From the cell containing the given text, extract its center point as (X, Y) coordinate. 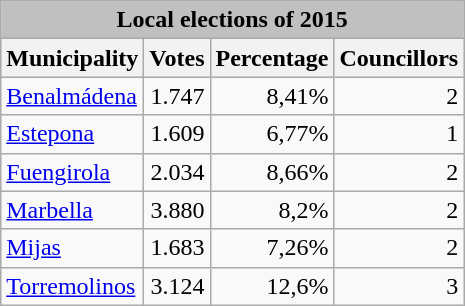
Mijas (72, 248)
Votes (177, 58)
Councillors (399, 58)
3.880 (177, 210)
3.124 (177, 286)
Estepona (72, 134)
1 (399, 134)
1.683 (177, 248)
Percentage (272, 58)
3 (399, 286)
8,66% (272, 172)
7,26% (272, 248)
1.609 (177, 134)
Marbella (72, 210)
Local elections of 2015 (232, 20)
Torremolinos (72, 286)
1.747 (177, 96)
6,77% (272, 134)
Fuengirola (72, 172)
Municipality (72, 58)
8,41% (272, 96)
12,6% (272, 286)
8,2% (272, 210)
Benalmádena (72, 96)
2.034 (177, 172)
